Identify which cell holds the provided text, then report its [X, Y] central coordinate. 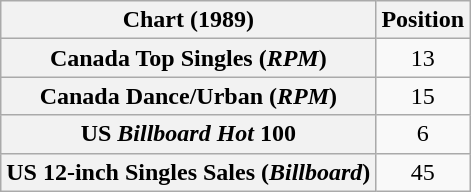
Canada Top Singles (RPM) [188, 58]
13 [423, 58]
15 [423, 96]
Chart (1989) [188, 20]
US 12-inch Singles Sales (Billboard) [188, 172]
6 [423, 134]
US Billboard Hot 100 [188, 134]
45 [423, 172]
Canada Dance/Urban (RPM) [188, 96]
Position [423, 20]
